Detect which cell encompasses the target text, then output its (x, y) center coordinate. 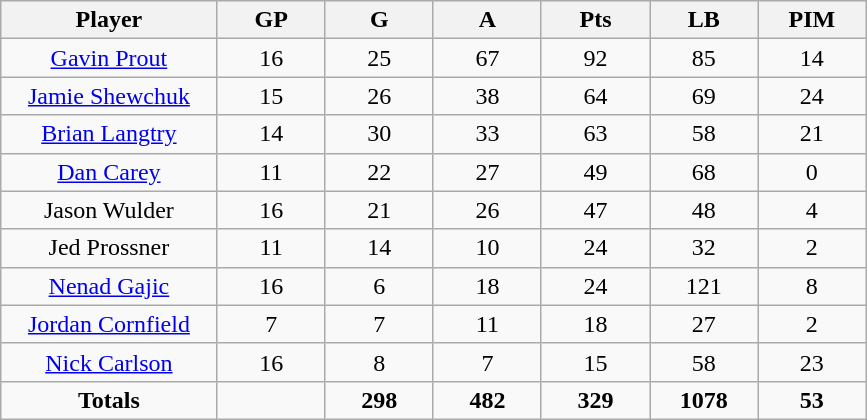
Gavin Prout (109, 58)
Nick Carlson (109, 362)
30 (379, 134)
67 (487, 58)
53 (812, 400)
Nenad Gajic (109, 286)
85 (704, 58)
Jordan Cornfield (109, 324)
69 (704, 96)
4 (812, 210)
GP (271, 20)
482 (487, 400)
32 (704, 248)
Jason Wulder (109, 210)
Brian Langtry (109, 134)
63 (595, 134)
121 (704, 286)
Pts (595, 20)
Player (109, 20)
92 (595, 58)
22 (379, 172)
LB (704, 20)
1078 (704, 400)
33 (487, 134)
298 (379, 400)
A (487, 20)
Jed Prossner (109, 248)
25 (379, 58)
Jamie Shewchuk (109, 96)
23 (812, 362)
47 (595, 210)
38 (487, 96)
48 (704, 210)
68 (704, 172)
Totals (109, 400)
10 (487, 248)
PIM (812, 20)
Dan Carey (109, 172)
64 (595, 96)
G (379, 20)
49 (595, 172)
329 (595, 400)
6 (379, 286)
0 (812, 172)
